Search for the cell housing the specified text and yield its [x, y] center coordinate. 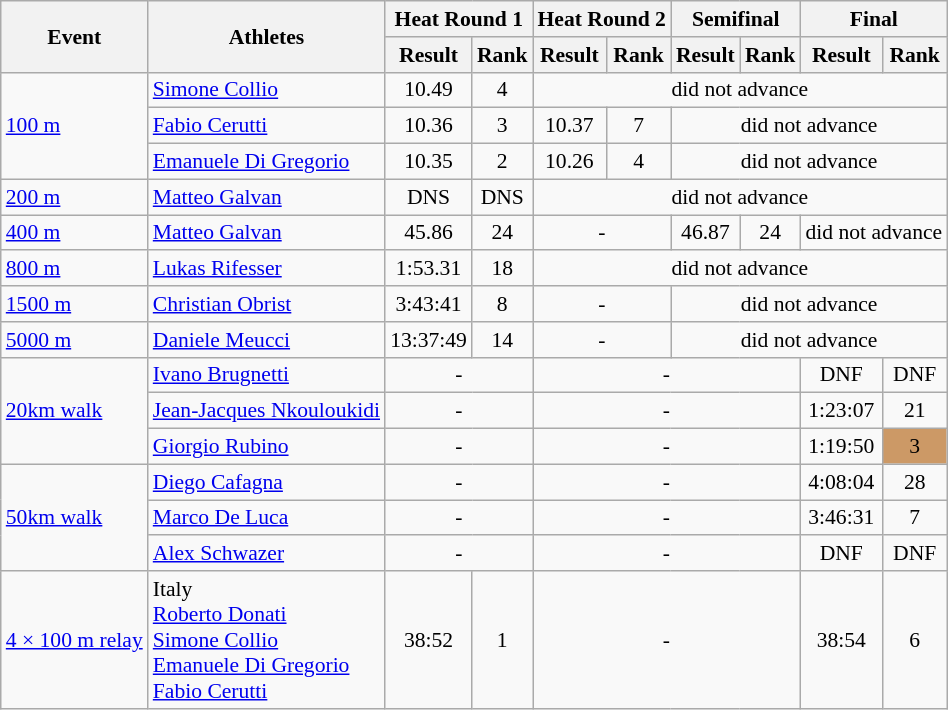
1:23:07 [841, 411]
14 [502, 340]
Heat Round 1 [458, 19]
Emanuele Di Gregorio [266, 162]
Fabio Cerutti [266, 126]
46.87 [706, 233]
10.36 [428, 126]
10.35 [428, 162]
21 [914, 411]
13:37:49 [428, 340]
Heat Round 2 [601, 19]
Giorgio Rubino [266, 447]
28 [914, 482]
Final [874, 19]
Event [74, 36]
400 m [74, 233]
Daniele Meucci [266, 340]
50km walk [74, 518]
Alex Schwazer [266, 554]
4:08:04 [841, 482]
Athletes [266, 36]
45.86 [428, 233]
20km walk [74, 410]
8 [502, 304]
10.49 [428, 90]
1:19:50 [841, 447]
38:52 [428, 640]
Christian Obrist [266, 304]
100 m [74, 126]
Jean-Jacques Nkouloukidi [266, 411]
Ivano Brugnetti [266, 375]
Marco De Luca [266, 518]
3:43:41 [428, 304]
10.26 [569, 162]
3:46:31 [841, 518]
38:54 [841, 640]
800 m [74, 269]
5000 m [74, 340]
18 [502, 269]
Diego Cafagna [266, 482]
1 [502, 640]
1:53.31 [428, 269]
Lukas Rifesser [266, 269]
1500 m [74, 304]
Semifinal [736, 19]
ItalyRoberto DonatiSimone CollioEmanuele Di GregorioFabio Cerutti [266, 640]
10.37 [569, 126]
6 [914, 640]
2 [502, 162]
200 m [74, 197]
4 × 100 m relay [74, 640]
Simone Collio [266, 90]
